Find where the given text appears and provide that cell's center as [X, Y] coordinate. 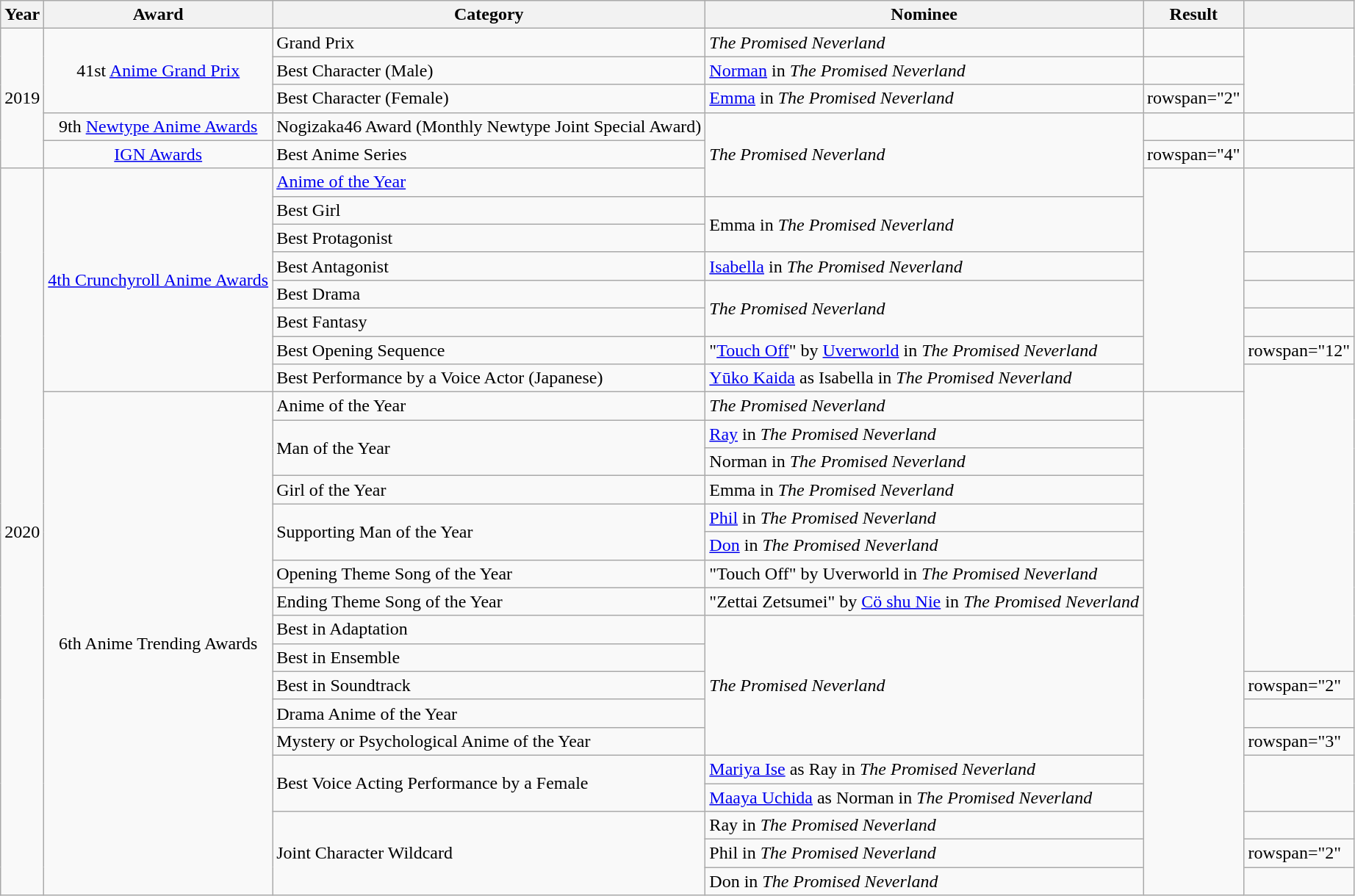
Drama Anime of the Year [489, 713]
Best in Ensemble [489, 657]
"Zettai Zetsumei" by Cö shu Nie in The Promised Neverland [924, 601]
Maaya Uchida as Norman in The Promised Neverland [924, 797]
Man of the Year [489, 448]
IGN Awards [159, 154]
Best in Adaptation [489, 629]
Yūko Kaida as Isabella in The Promised Neverland [924, 378]
Best Character (Female) [489, 98]
Best Drama [489, 294]
Best Fantasy [489, 322]
Category [489, 15]
Best in Soundtrack [489, 685]
Best Character (Male) [489, 71]
Result [1194, 15]
9th Newtype Anime Awards [159, 126]
Joint Character Wildcard [489, 853]
Opening Theme Song of the Year [489, 574]
41st Anime Grand Prix [159, 71]
2020 [22, 532]
6th Anime Trending Awards [159, 643]
4th Crunchyroll Anime Awards [159, 280]
Best Performance by a Voice Actor (Japanese) [489, 378]
Girl of the Year [489, 490]
Best Opening Sequence [489, 350]
Year [22, 15]
rowspan="4" [1194, 154]
rowspan="12" [1299, 350]
Isabella in The Promised Neverland [924, 266]
Nominee [924, 15]
Best Antagonist [489, 266]
Nogizaka46 Award (Monthly Newtype Joint Special Award) [489, 126]
Best Voice Acting Performance by a Female [489, 783]
Best Girl [489, 210]
Ending Theme Song of the Year [489, 601]
Mariya Ise as Ray in The Promised Neverland [924, 769]
Supporting Man of the Year [489, 532]
rowspan="3" [1299, 741]
Grand Prix [489, 43]
Mystery or Psychological Anime of the Year [489, 741]
Award [159, 15]
Best Anime Series [489, 154]
2019 [22, 98]
Best Protagonist [489, 238]
